Find where the given text appears and provide that cell's center as (x, y) coordinate. 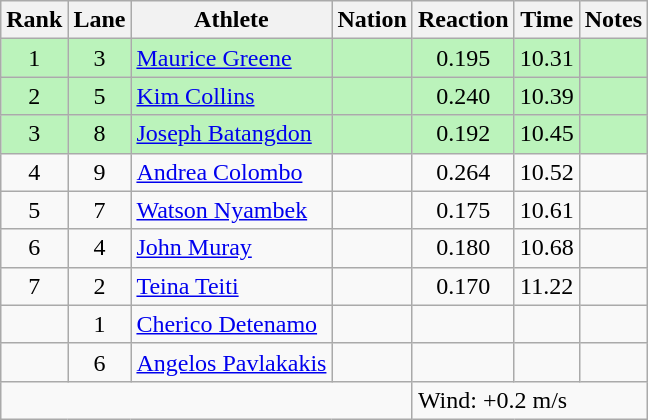
10.68 (546, 248)
Teina Teiti (232, 286)
Nation (372, 20)
Notes (613, 20)
0.264 (463, 172)
0.175 (463, 210)
Rank (34, 20)
10.31 (546, 58)
10.61 (546, 210)
11.22 (546, 286)
Maurice Greene (232, 58)
Reaction (463, 20)
0.192 (463, 134)
Watson Nyambek (232, 210)
John Muray (232, 248)
8 (100, 134)
0.195 (463, 58)
Lane (100, 20)
Wind: +0.2 m/s (530, 400)
Angelos Pavlakakis (232, 362)
Cherico Detenamo (232, 324)
Time (546, 20)
10.45 (546, 134)
0.170 (463, 286)
Joseph Batangdon (232, 134)
0.240 (463, 96)
10.52 (546, 172)
Andrea Colombo (232, 172)
Athlete (232, 20)
Kim Collins (232, 96)
9 (100, 172)
10.39 (546, 96)
0.180 (463, 248)
